Return the [x, y] coordinate for the center point of the cell that contains the specified text.  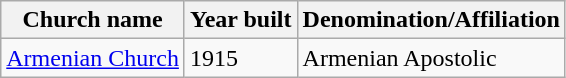
Armenian Apostolic [431, 58]
Church name [93, 20]
Armenian Church [93, 58]
Denomination/Affiliation [431, 20]
Year built [240, 20]
1915 [240, 58]
